Find where the given text appears and provide that cell's center as [x, y] coordinate. 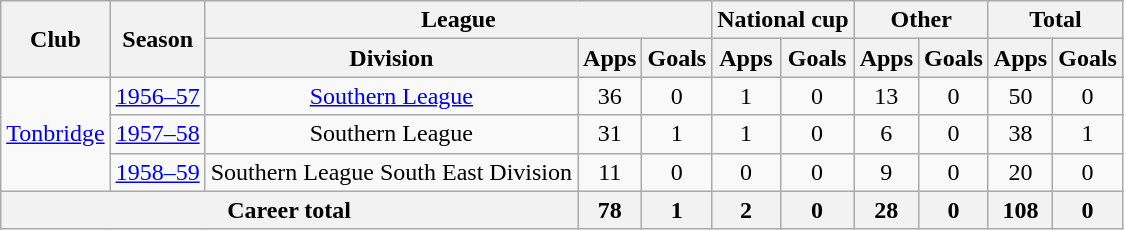
Club [56, 39]
28 [886, 210]
1958–59 [158, 172]
6 [886, 134]
Tonbridge [56, 134]
38 [1020, 134]
Total [1055, 20]
9 [886, 172]
36 [610, 96]
1956–57 [158, 96]
108 [1020, 210]
20 [1020, 172]
National cup [783, 20]
1957–58 [158, 134]
Career total [290, 210]
Southern League South East Division [391, 172]
78 [610, 210]
League [458, 20]
11 [610, 172]
31 [610, 134]
Season [158, 39]
Other [921, 20]
Division [391, 58]
50 [1020, 96]
13 [886, 96]
2 [746, 210]
